Return [X, Y] of the center of cell containing provided text 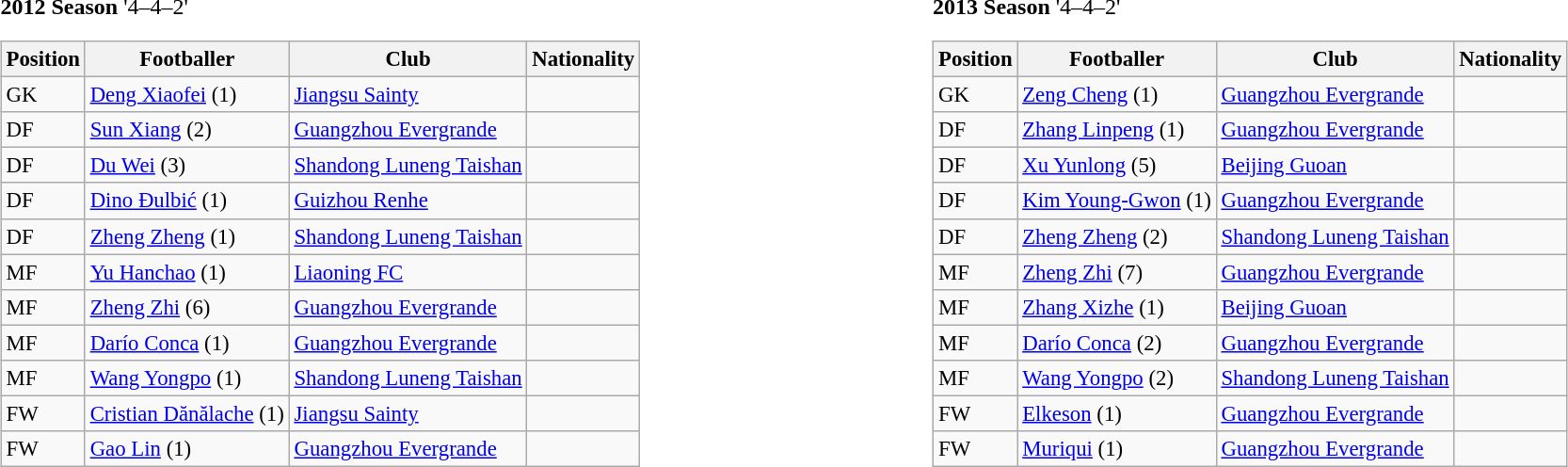
Zeng Cheng (1) [1116, 95]
Xu Yunlong (5) [1116, 166]
Gao Lin (1) [186, 449]
Deng Xiaofei (1) [186, 95]
Guizhou Renhe [408, 201]
Liaoning FC [408, 272]
Zhang Linpeng (1) [1116, 130]
Yu Hanchao (1) [186, 272]
Zheng Zheng (2) [1116, 236]
Dino Đulbić (1) [186, 201]
Wang Yongpo (2) [1116, 378]
Elkeson (1) [1116, 413]
Du Wei (3) [186, 166]
Zheng Zhi (7) [1116, 272]
Zhang Xizhe (1) [1116, 307]
Muriqui (1) [1116, 449]
Sun Xiang (2) [186, 130]
Kim Young-Gwon (1) [1116, 201]
Darío Conca (1) [186, 343]
Zheng Zheng (1) [186, 236]
Darío Conca (2) [1116, 343]
Zheng Zhi (6) [186, 307]
Cristian Dănălache (1) [186, 413]
Wang Yongpo (1) [186, 378]
